For the text-containing cell, return its midpoint in [X, Y] coordinate format. 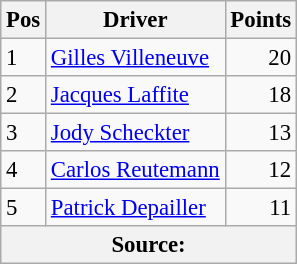
11 [260, 208]
18 [260, 95]
Pos [24, 20]
20 [260, 58]
2 [24, 95]
Driver [136, 20]
3 [24, 133]
Points [260, 20]
Gilles Villeneuve [136, 58]
Jacques Laffite [136, 95]
Source: [149, 245]
1 [24, 58]
Carlos Reutemann [136, 170]
12 [260, 170]
5 [24, 208]
Patrick Depailler [136, 208]
Jody Scheckter [136, 133]
4 [24, 170]
13 [260, 133]
